Capture the cell that displays the provided text and extract its (x, y) central coordinate. 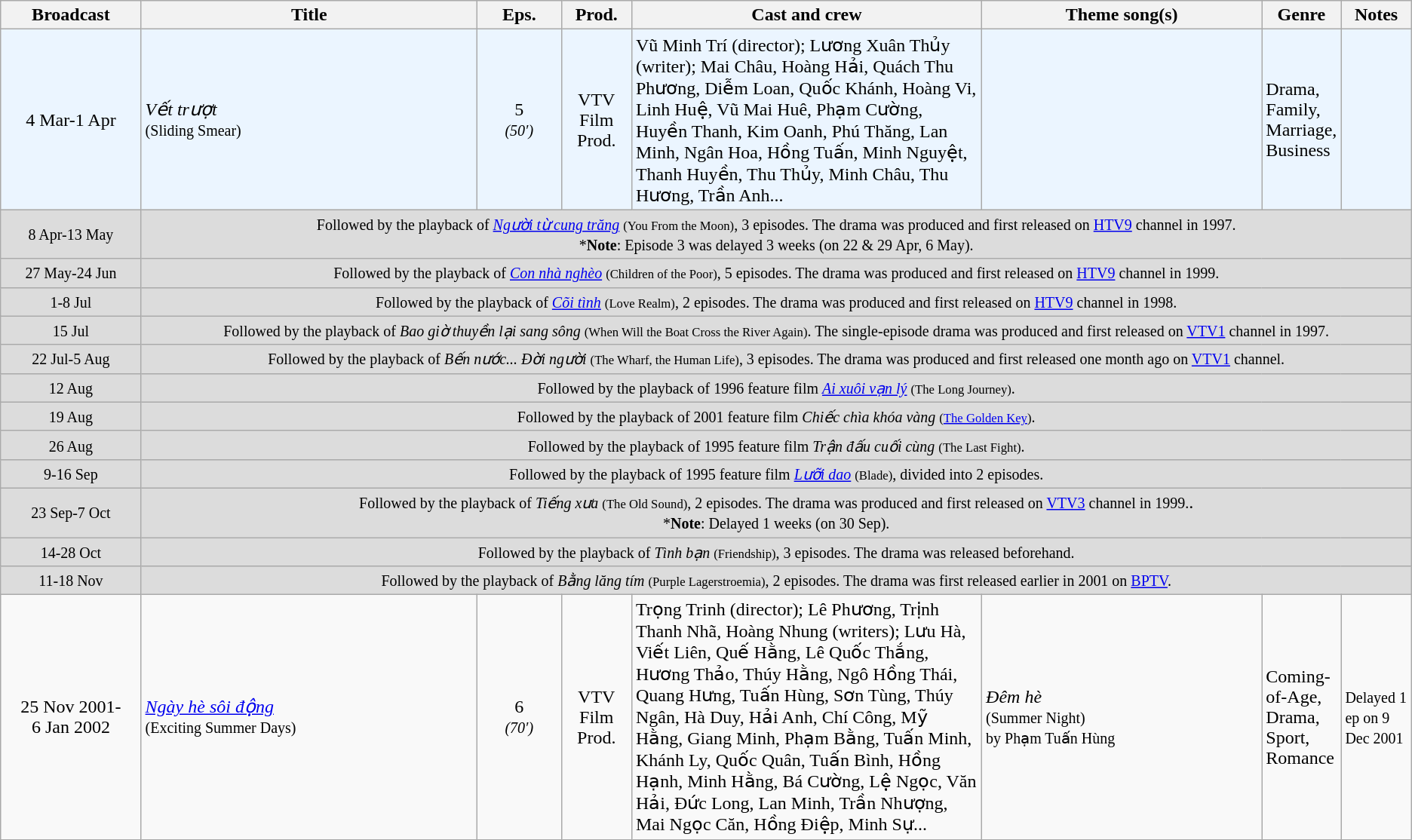
27 May-24 Jun (71, 273)
8 Apr-13 May (71, 234)
6(70′) (519, 718)
Genre (1302, 15)
14-28 Oct (71, 551)
Coming-of-Age, Drama, Sport, Romance (1302, 718)
Đêm hè(Summer Night)by Phạm Tuấn Hùng (1122, 718)
Ngày hè sôi động (Exciting Summer Days) (309, 718)
22 Jul-5 Aug (71, 359)
Delayed 1 ep on 9 Dec 2001 (1376, 718)
Cast and crew (806, 15)
9-16 Sep (71, 474)
Followed by the playback of Cõi tình (Love Realm), 2 episodes. The drama was produced and first released on HTV9 channel in 1998. (776, 302)
1-8 Jul (71, 302)
Eps. (519, 15)
4 Mar-1 Apr (71, 119)
Followed by the playback of Bằng lăng tím (Purple Lagerstroemia), 2 episodes. The drama was first released earlier in 2001 on BPTV. (776, 581)
Followed by the playback of 2001 feature film Chiếc chìa khóa vàng (The Golden Key). (776, 416)
11-18 Nov (71, 581)
Followed by the playback of 1995 feature film Trận đấu cuối cùng (The Last Fight). (776, 445)
Notes (1376, 15)
Followed by the playback of 1996 feature film Ai xuôi vạn lý (The Long Journey). (776, 388)
Vết trượt (Sliding Smear) (309, 119)
26 Aug (71, 445)
Followed by the playback of Tình bạn (Friendship), 3 episodes. The drama was released beforehand. (776, 551)
15 Jul (71, 330)
25 Nov 2001-6 Jan 2002 (71, 718)
Drama, Family, Marriage, Business (1302, 119)
5(50′) (519, 119)
23 Sep-7 Oct (71, 513)
12 Aug (71, 388)
19 Aug (71, 416)
Title (309, 15)
Prod. (596, 15)
Followed by the playback of Con nhà nghèo (Children of the Poor), 5 episodes. The drama was produced and first released on HTV9 channel in 1999. (776, 273)
Broadcast (71, 15)
Followed by the playback of 1995 feature film Lưỡi dao (Blade), divided into 2 episodes. (776, 474)
Theme song(s) (1122, 15)
